Return the (X, Y) coordinate for the center point of the cell that contains the specified text.  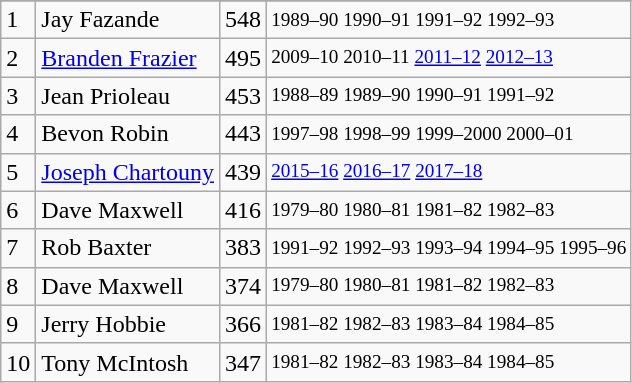
1997–98 1998–99 1999–2000 2000–01 (449, 134)
Tony McIntosh (128, 362)
10 (18, 362)
4 (18, 134)
1989–90 1990–91 1991–92 1992–93 (449, 20)
Joseph Chartouny (128, 172)
453 (244, 96)
Jean Prioleau (128, 96)
443 (244, 134)
8 (18, 286)
374 (244, 286)
2009–10 2010–11 2011–12 2012–13 (449, 58)
3 (18, 96)
5 (18, 172)
Bevon Robin (128, 134)
416 (244, 210)
6 (18, 210)
1991–92 1992–93 1993–94 1994–95 1995–96 (449, 248)
2 (18, 58)
Jerry Hobbie (128, 324)
439 (244, 172)
9 (18, 324)
366 (244, 324)
2015–16 2016–17 2017–18 (449, 172)
1988–89 1989–90 1990–91 1991–92 (449, 96)
383 (244, 248)
347 (244, 362)
7 (18, 248)
495 (244, 58)
Jay Fazande (128, 20)
Branden Frazier (128, 58)
1 (18, 20)
548 (244, 20)
Rob Baxter (128, 248)
